Extract the (x, y) coordinate from the center of the cell holding the provided text.  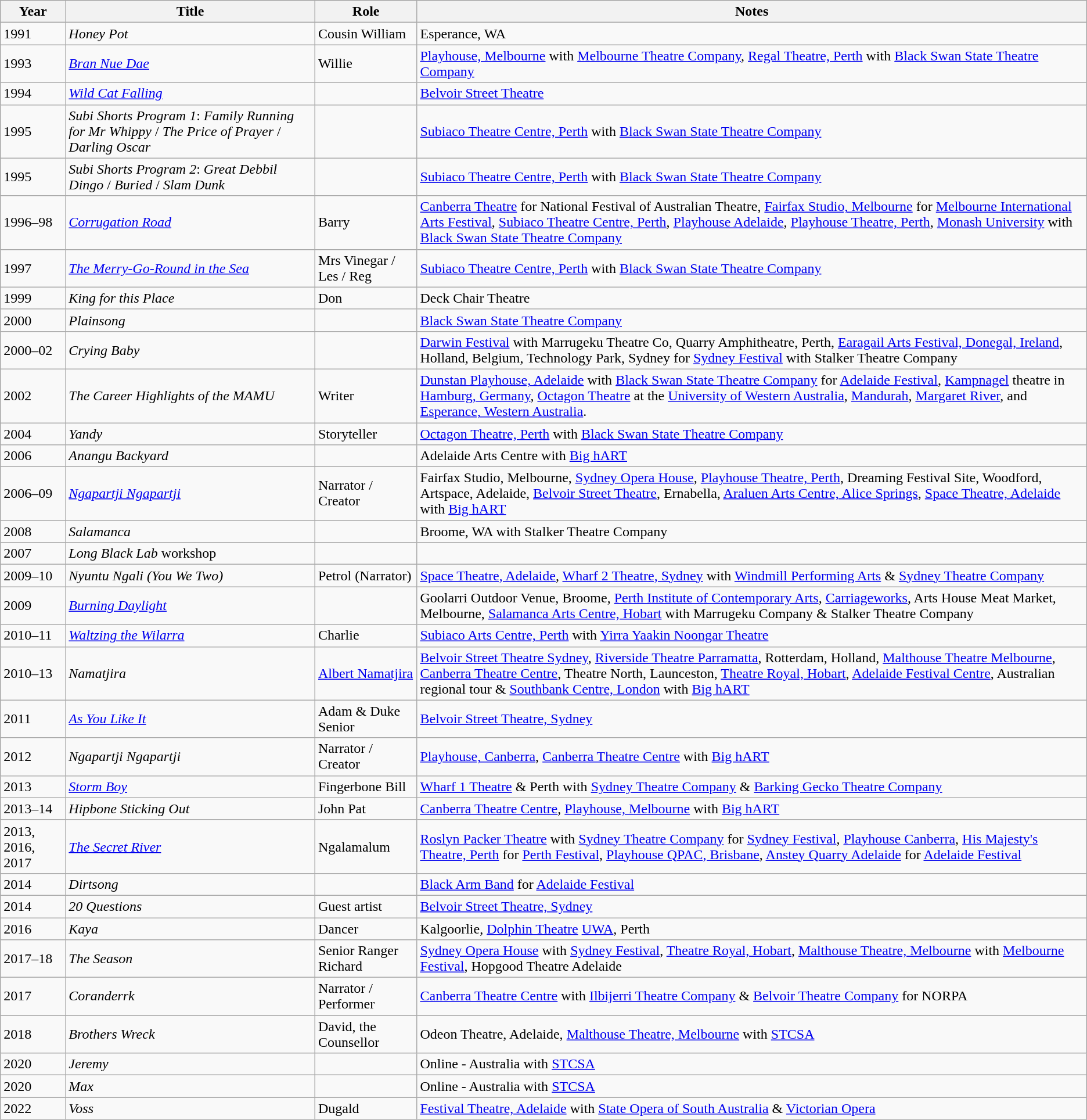
2016 (33, 929)
Cousin William (366, 34)
2017 (33, 997)
Writer (366, 396)
Narrator / Performer (366, 997)
2002 (33, 396)
Odeon Theatre, Adelaide, Malthouse Theatre, Melbourne with STCSA (751, 1034)
Crying Baby (190, 350)
Willie (366, 64)
The Career Highlights of the MAMU (190, 396)
2000–02 (33, 350)
2000 (33, 320)
1996–98 (33, 222)
King for this Place (190, 298)
Barry (366, 222)
2013–14 (33, 809)
Broome, WA with Stalker Theatre Company (751, 532)
Hipbone Sticking Out (190, 809)
1994 (33, 94)
Voss (190, 1108)
2010–11 (33, 636)
2008 (33, 532)
Max (190, 1086)
Role (366, 12)
Namatjira (190, 673)
Burning Daylight (190, 605)
Don (366, 298)
Honey Pot (190, 34)
2009–10 (33, 576)
1993 (33, 64)
Fingerbone Bill (366, 787)
Dancer (366, 929)
Albert Namatjira (366, 673)
John Pat (366, 809)
Nyuntu Ngali (You We Two) (190, 576)
Playhouse, Melbourne with Melbourne Theatre Company, Regal Theatre, Perth with Black Swan State Theatre Company (751, 64)
Festival Theatre, Adelaide with State Opera of South Australia & Victorian Opera (751, 1108)
Waltzing the Wilarra (190, 636)
2017–18 (33, 959)
Plainsong (190, 320)
Canberra Theatre Centre with Ilbijerri Theatre Company & Belvoir Theatre Company for NORPA (751, 997)
2007 (33, 554)
Salamanca (190, 532)
2012 (33, 756)
2009 (33, 605)
Wild Cat Falling (190, 94)
2004 (33, 434)
The Merry-Go-Round in the Sea (190, 268)
Mrs Vinegar / Les / Reg (366, 268)
1999 (33, 298)
Ngalamalum (366, 846)
David, the Counsellor (366, 1034)
Subi Shorts Program 1: Family Running for Mr Whippy / The Price of Prayer / Darling Oscar (190, 131)
2013 (33, 787)
Wharf 1 Theatre & Perth with Sydney Theatre Company & Barking Gecko Theatre Company (751, 787)
Adam & Duke Senior (366, 719)
2011 (33, 719)
Petrol (Narrator) (366, 576)
Canberra Theatre Centre, Playhouse, Melbourne with Big hART (751, 809)
20 Questions (190, 906)
Year (33, 12)
Bran Nue Dae (190, 64)
As You Like It (190, 719)
The Season (190, 959)
Storm Boy (190, 787)
2006–09 (33, 494)
Octagon Theatre, Perth with Black Swan State Theatre Company (751, 434)
Space Theatre, Adelaide, Wharf 2 Theatre, Sydney with Windmill Performing Arts & Sydney Theatre Company (751, 576)
Playhouse, Canberra, Canberra Theatre Centre with Big hART (751, 756)
Subi Shorts Program 2: Great Debbil Dingo / Buried / Slam Dunk (190, 177)
Corrugation Road (190, 222)
1991 (33, 34)
Notes (751, 12)
Deck Chair Theatre (751, 298)
2013, 2016, 2017 (33, 846)
Dugald (366, 1108)
2022 (33, 1108)
Black Arm Band for Adelaide Festival (751, 884)
Coranderrk (190, 997)
2010–13 (33, 673)
Jeremy (190, 1064)
Kalgoorlie, Dolphin Theatre UWA, Perth (751, 929)
Storyteller (366, 434)
Black Swan State Theatre Company (751, 320)
Belvoir Street Theatre (751, 94)
Esperance, WA (751, 34)
2006 (33, 456)
2018 (33, 1034)
Sydney Opera House with Sydney Festival, Theatre Royal, Hobart, Malthouse Theatre, Melbourne with Melbourne Festival, Hopgood Theatre Adelaide (751, 959)
Long Black Lab workshop (190, 554)
Senior Ranger Richard (366, 959)
1997 (33, 268)
Dirtsong (190, 884)
The Secret River (190, 846)
Subiaco Arts Centre, Perth with Yirra Yaakin Noongar Theatre (751, 636)
Brothers Wreck (190, 1034)
Adelaide Arts Centre with Big hART (751, 456)
Charlie (366, 636)
Kaya (190, 929)
Guest artist (366, 906)
Yandy (190, 434)
Title (190, 12)
Anangu Backyard (190, 456)
